Determine the [x, y] coordinate at the center of the cell enclosing the given text.  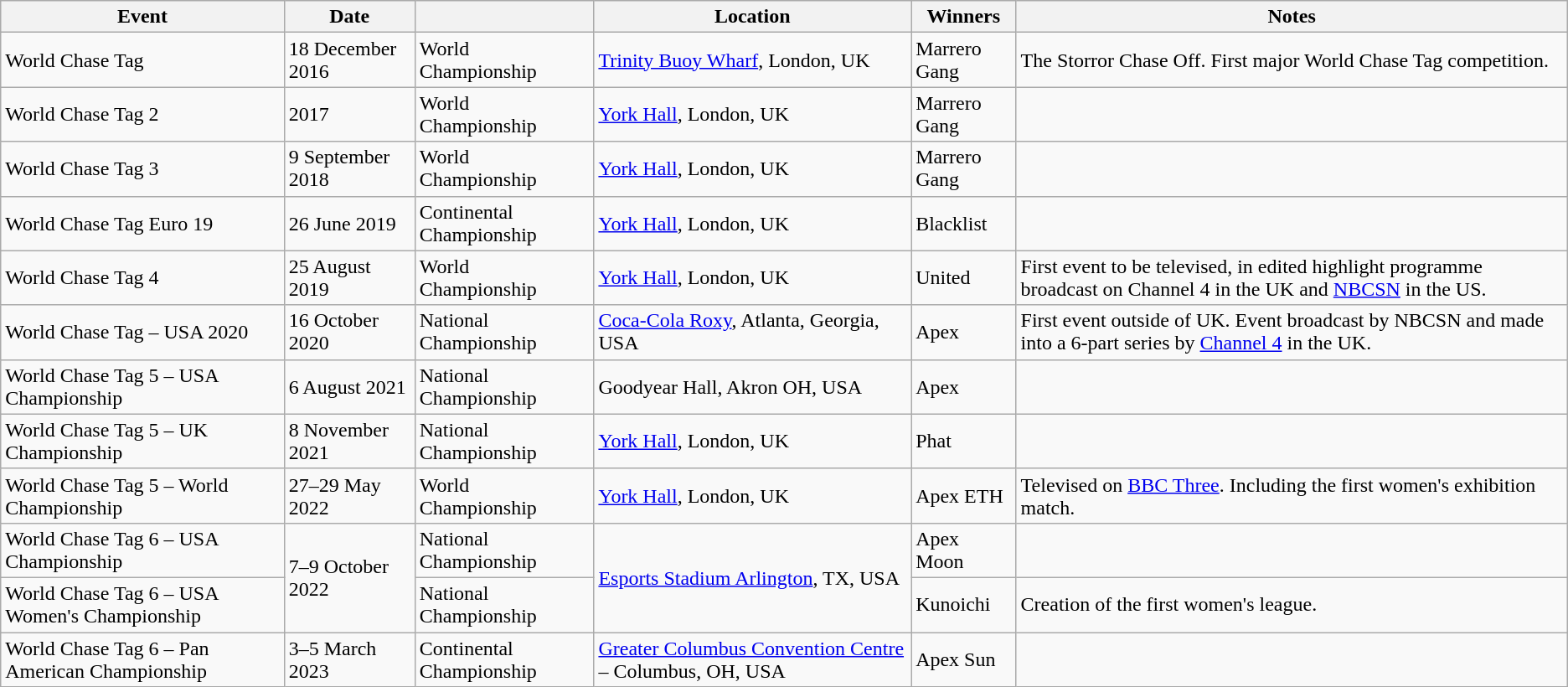
Kunoichi [963, 605]
World Chase Tag 6 – USA Women's Championship [142, 605]
18 December 2016 [349, 60]
Phat [963, 441]
2017 [349, 114]
8 November 2021 [349, 441]
World Chase Tag 3 [142, 169]
World Chase Tag 5 – World Championship [142, 496]
World Chase Tag 6 – USA Championship [142, 550]
First event to be televised, in edited highlight programme broadcast on Channel 4 in the UK and NBCSN in the US. [1292, 278]
26 June 2019 [349, 223]
World Chase Tag 5 – USA Championship [142, 387]
Event [142, 17]
Creation of the first women's league. [1292, 605]
First event outside of UK. Event broadcast by NBCSN and made into a 6-part series by Channel 4 in the UK. [1292, 332]
Apex ETH [963, 496]
Trinity Buoy Wharf, London, UK [752, 60]
Winners [963, 17]
World Chase Tag – USA 2020 [142, 332]
Goodyear Hall, Akron OH, USA [752, 387]
World Chase Tag 2 [142, 114]
16 October 2020 [349, 332]
6 August 2021 [349, 387]
World Chase Tag [142, 60]
3–5 March 2023 [349, 659]
World Chase Tag 5 – UK Championship [142, 441]
Apex Sun [963, 659]
Blacklist [963, 223]
Esports Stadium Arlington, TX, USA [752, 577]
United [963, 278]
World Chase Tag Euro 19 [142, 223]
The Storror Chase Off. First major World Chase Tag competition. [1292, 60]
World Chase Tag 6 – Pan American Championship [142, 659]
Notes [1292, 17]
Date [349, 17]
Greater Columbus Convention Centre – Columbus, OH, USA [752, 659]
7–9 October 2022 [349, 577]
9 September 2018 [349, 169]
Coca-Cola Roxy, Atlanta, Georgia, USA [752, 332]
25 August 2019 [349, 278]
Location [752, 17]
World Chase Tag 4 [142, 278]
27–29 May 2022 [349, 496]
Televised on BBC Three. Including the first women's exhibition match. [1292, 496]
Apex Moon [963, 550]
